Find where the given text appears and provide that cell's center as [X, Y] coordinate. 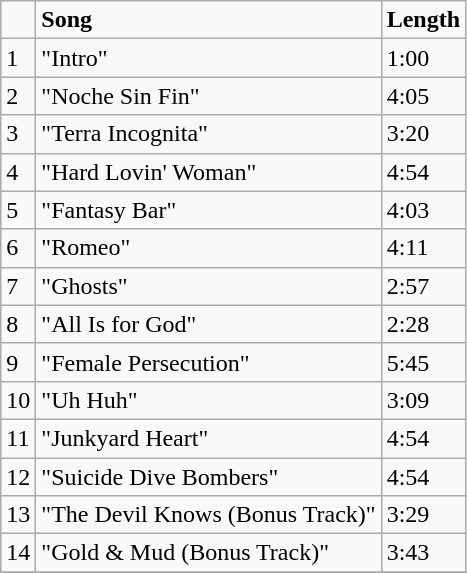
2:28 [423, 324]
11 [18, 438]
"Uh Huh" [208, 400]
"All Is for God" [208, 324]
10 [18, 400]
4:11 [423, 248]
4:03 [423, 210]
9 [18, 362]
3 [18, 134]
7 [18, 286]
"Suicide Dive Bombers" [208, 477]
"Gold & Mud (Bonus Track)" [208, 553]
3:09 [423, 400]
2 [18, 96]
1:00 [423, 58]
"Hard Lovin' Woman" [208, 172]
Song [208, 20]
8 [18, 324]
14 [18, 553]
3:29 [423, 515]
4 [18, 172]
5 [18, 210]
"Terra Incognita" [208, 134]
5:45 [423, 362]
2:57 [423, 286]
"Ghosts" [208, 286]
"Female Persecution" [208, 362]
"Noche Sin Fin" [208, 96]
3:43 [423, 553]
"Fantasy Bar" [208, 210]
12 [18, 477]
"Intro" [208, 58]
4:05 [423, 96]
13 [18, 515]
"Romeo" [208, 248]
1 [18, 58]
"The Devil Knows (Bonus Track)" [208, 515]
6 [18, 248]
Length [423, 20]
3:20 [423, 134]
"Junkyard Heart" [208, 438]
